Return the (x, y) coordinate for the center point of the cell that contains the specified text.  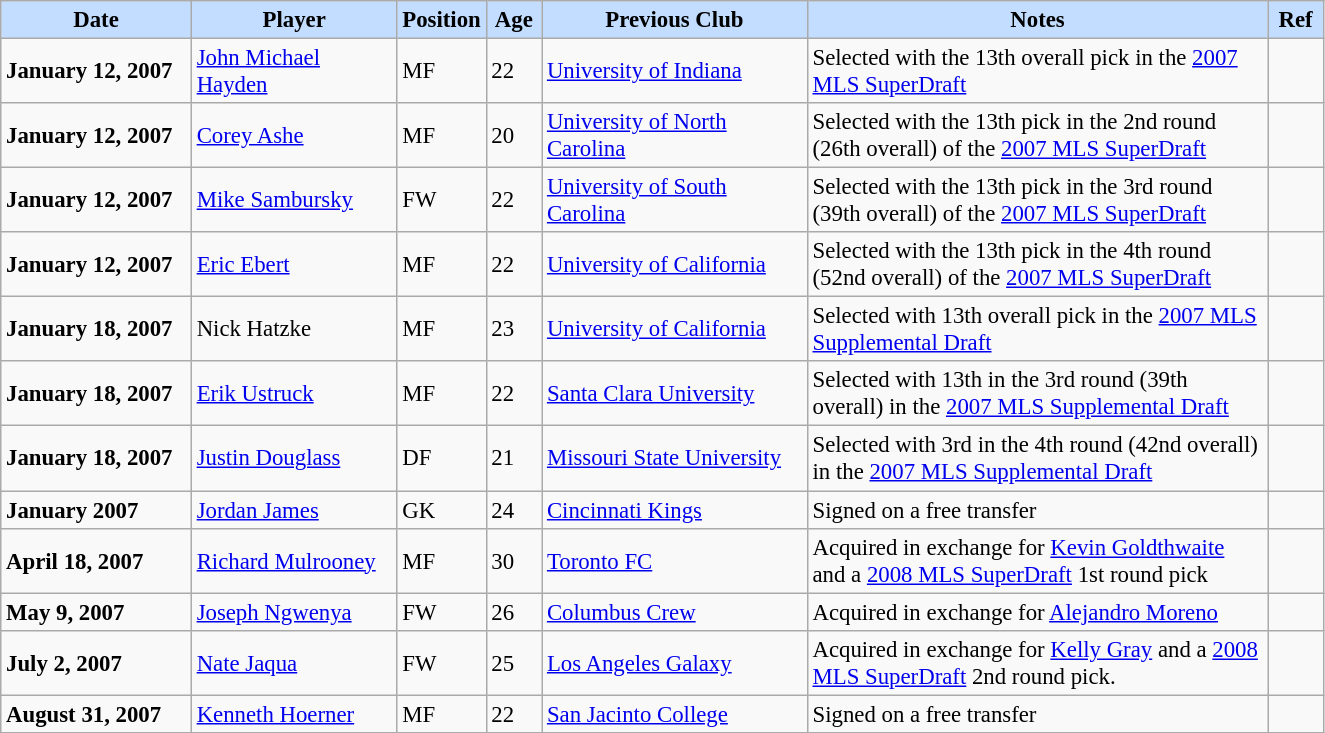
August 31, 2007 (96, 714)
Joseph Ngwenya (294, 612)
21 (514, 458)
Los Angeles Galaxy (675, 662)
23 (514, 330)
Acquired in exchange for Kelly Gray and a 2008 MLS SuperDraft 2nd round pick. (1038, 662)
Selected with the 13th pick in the 4th round (52nd overall) of the 2007 MLS SuperDraft (1038, 264)
25 (514, 662)
Justin Douglass (294, 458)
Ref (1296, 20)
University of South Carolina (675, 200)
Erik Ustruck (294, 394)
30 (514, 560)
Santa Clara University (675, 394)
Richard Mulrooney (294, 560)
University of Indiana (675, 72)
Kenneth Hoerner (294, 714)
GK (442, 510)
Selected with 13th in the 3rd round (39th overall) in the 2007 MLS Supplemental Draft (1038, 394)
John Michael Hayden (294, 72)
San Jacinto College (675, 714)
Missouri State University (675, 458)
26 (514, 612)
Mike Sambursky (294, 200)
Position (442, 20)
Previous Club (675, 20)
Selected with 3rd in the 4th round (42nd overall) in the 2007 MLS Supplemental Draft (1038, 458)
20 (514, 136)
May 9, 2007 (96, 612)
University of North Carolina (675, 136)
24 (514, 510)
Nate Jaqua (294, 662)
Selected with the 13th overall pick in the 2007 MLS SuperDraft (1038, 72)
Age (514, 20)
Cincinnati Kings (675, 510)
April 18, 2007 (96, 560)
Notes (1038, 20)
Eric Ebert (294, 264)
Selected with 13th overall pick in the 2007 MLS Supplemental Draft (1038, 330)
Date (96, 20)
DF (442, 458)
Corey Ashe (294, 136)
Acquired in exchange for Alejandro Moreno (1038, 612)
Acquired in exchange for Kevin Goldthwaite and a 2008 MLS SuperDraft 1st round pick (1038, 560)
Player (294, 20)
July 2, 2007 (96, 662)
Jordan James (294, 510)
Selected with the 13th pick in the 3rd round (39th overall) of the 2007 MLS SuperDraft (1038, 200)
January 2007 (96, 510)
Nick Hatzke (294, 330)
Selected with the 13th pick in the 2nd round (26th overall) of the 2007 MLS SuperDraft (1038, 136)
Columbus Crew (675, 612)
Toronto FC (675, 560)
